For the text-containing cell, return its midpoint in [X, Y] coordinate format. 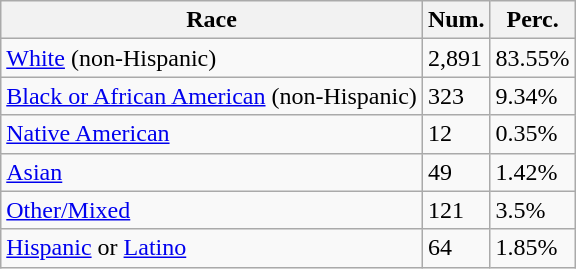
1.42% [532, 172]
Race [212, 20]
3.5% [532, 210]
Native American [212, 134]
9.34% [532, 96]
White (non-Hispanic) [212, 58]
Black or African American (non-Hispanic) [212, 96]
12 [456, 134]
Perc. [532, 20]
1.85% [532, 248]
0.35% [532, 134]
323 [456, 96]
Hispanic or Latino [212, 248]
121 [456, 210]
Other/Mixed [212, 210]
Num. [456, 20]
2,891 [456, 58]
Asian [212, 172]
64 [456, 248]
83.55% [532, 58]
49 [456, 172]
